Capture the cell that displays the provided text and extract its [X, Y] central coordinate. 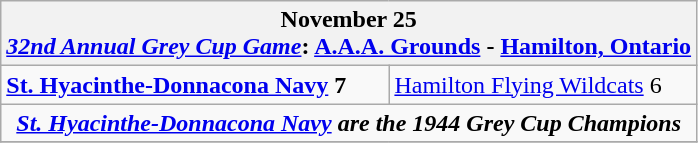
St. Hyacinthe-Donnacona Navy 7 [195, 85]
Hamilton Flying Wildcats 6 [543, 85]
November 2532nd Annual Grey Cup Game: A.A.A. Grounds - Hamilton, Ontario [349, 34]
St. Hyacinthe-Donnacona Navy are the 1944 Grey Cup Champions [349, 123]
